Detect which cell encompasses the target text, then output its (X, Y) center coordinate. 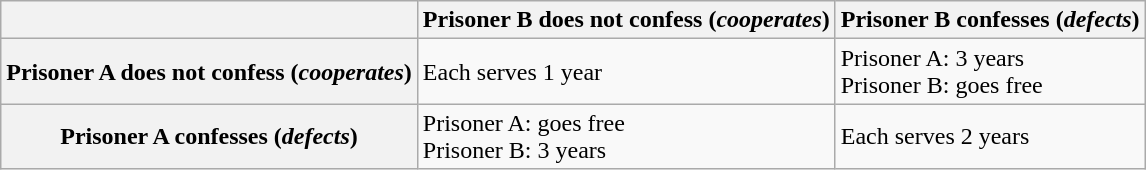
Prisoner B does not confess (cooperates) (626, 20)
Prisoner A: 3 yearsPrisoner B: goes free (990, 72)
Each serves 2 years (990, 136)
Prisoner A does not confess (cooperates) (210, 72)
Prisoner A confesses (defects) (210, 136)
Each serves 1 year (626, 72)
Prisoner B confesses (defects) (990, 20)
Prisoner A: goes freePrisoner B: 3 years (626, 136)
